Identify which cell holds the provided text, then report its [x, y] central coordinate. 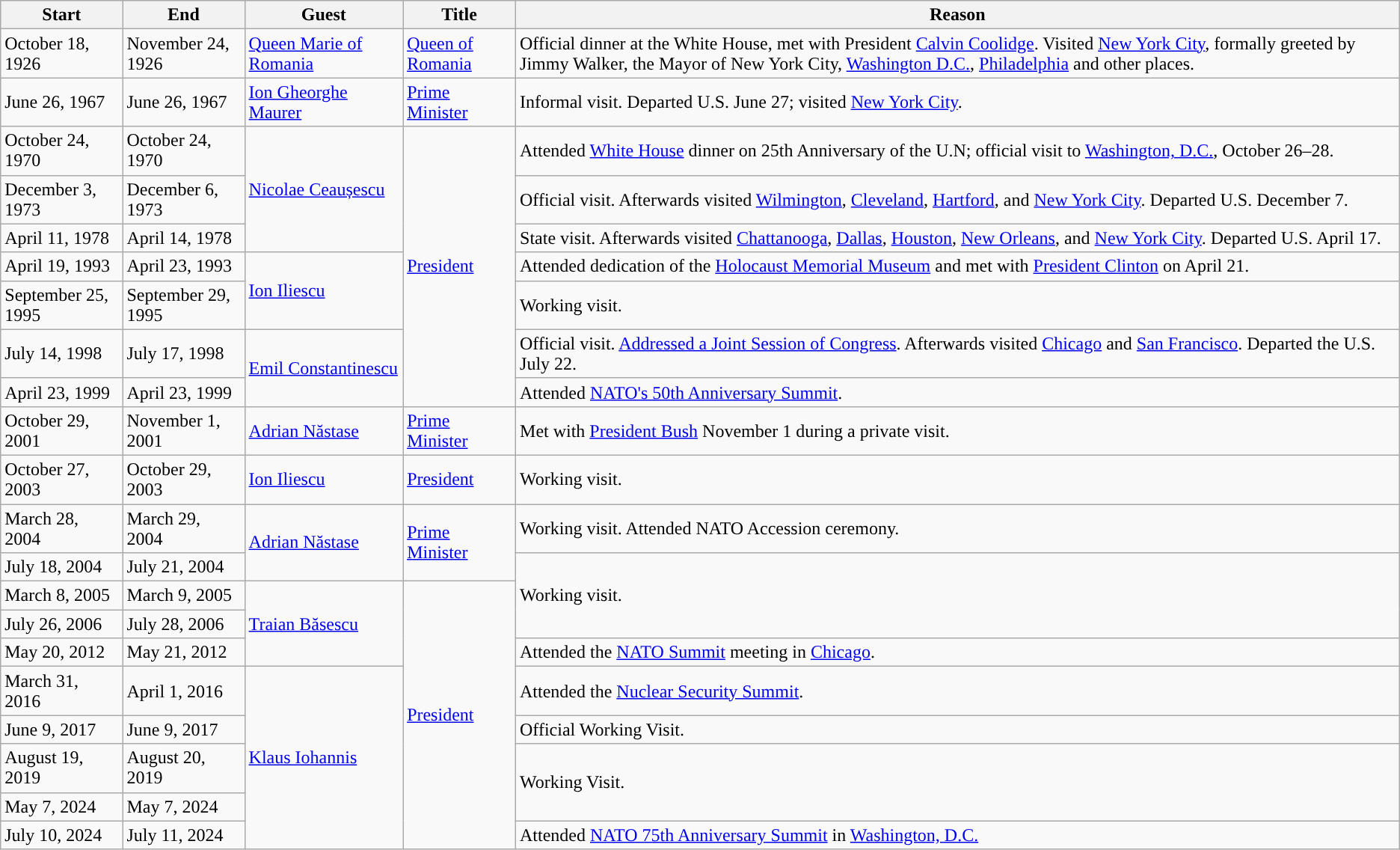
Working Visit. [958, 783]
November 1, 2001 [184, 431]
July 21, 2004 [184, 567]
March 31, 2016 [61, 691]
April 14, 1978 [184, 238]
July 11, 2024 [184, 835]
March 9, 2005 [184, 596]
Title [459, 15]
Guest [324, 15]
Queen of Romania [459, 54]
Start [61, 15]
Ion Gheorghe Maurer [324, 102]
September 25, 1995 [61, 305]
April 19, 1993 [61, 266]
Informal visit. Departed U.S. June 27; visited New York City. [958, 102]
Attended dedication of the Holocaust Memorial Museum and met with President Clinton on April 21. [958, 266]
May 20, 2012 [61, 652]
State visit. Afterwards visited Chattanooga, Dallas, Houston, New Orleans, and New York City. Departed U.S. April 17. [958, 238]
October 29, 2003 [184, 479]
End [184, 15]
December 6, 1973 [184, 199]
Reason [958, 15]
March 8, 2005 [61, 596]
July 14, 1998 [61, 353]
May 21, 2012 [184, 652]
March 28, 2004 [61, 528]
Traian Băsescu [324, 624]
October 18, 1926 [61, 54]
December 3, 1973 [61, 199]
July 26, 2006 [61, 624]
April 11, 1978 [61, 238]
Official visit. Addressed a Joint Session of Congress. Afterwards visited Chicago and San Francisco. Departed the U.S. July 22. [958, 353]
July 28, 2006 [184, 624]
Attended White House dinner on 25th Anniversary of the U.N; official visit to Washington, D.C., October 26–28. [958, 151]
Attended the NATO Summit meeting in Chicago. [958, 652]
Official visit. Afterwards visited Wilmington, Cleveland, Hartford, and New York City. Departed U.S. December 7. [958, 199]
July 17, 1998 [184, 353]
Working visit. Attended NATO Accession ceremony. [958, 528]
Emil Constantinescu [324, 368]
Klaus Iohannis [324, 758]
July 18, 2004 [61, 567]
October 27, 2003 [61, 479]
August 20, 2019 [184, 768]
April 23, 1993 [184, 266]
Met with President Bush November 1 during a private visit. [958, 431]
Queen Marie of Romania [324, 54]
November 24, 1926 [184, 54]
August 19, 2019 [61, 768]
Attended NATO 75th Anniversary Summit in Washington, D.C. [958, 835]
Nicolae Ceaușescu [324, 189]
September 29, 1995 [184, 305]
October 29, 2001 [61, 431]
Attended NATO's 50th Anniversary Summit. [958, 392]
March 29, 2004 [184, 528]
April 1, 2016 [184, 691]
July 10, 2024 [61, 835]
Attended the Nuclear Security Summit. [958, 691]
Official Working Visit. [958, 730]
